Search for the cell housing the specified text and yield its [X, Y] center coordinate. 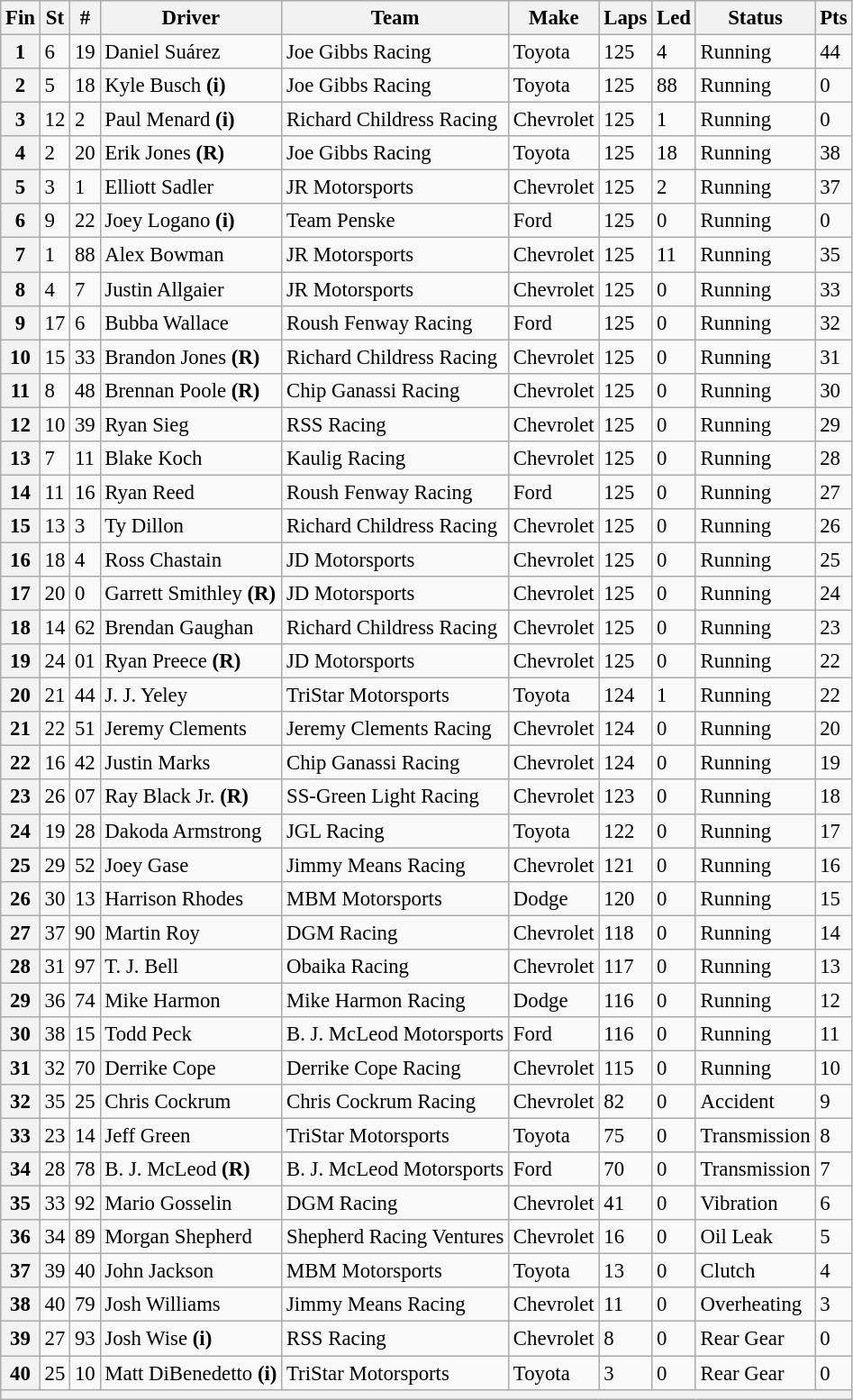
Chris Cockrum Racing [395, 1102]
122 [625, 831]
Accident [755, 1102]
Brennan Poole (R) [191, 390]
Daniel Suárez [191, 52]
Erik Jones (R) [191, 153]
Josh Williams [191, 1305]
B. J. McLeod (R) [191, 1169]
62 [85, 628]
SS-Green Light Racing [395, 797]
01 [85, 661]
Ryan Preece (R) [191, 661]
52 [85, 865]
Kyle Busch (i) [191, 86]
Paul Menard (i) [191, 120]
07 [85, 797]
Laps [625, 18]
Morgan Shepherd [191, 1237]
Elliott Sadler [191, 187]
74 [85, 1000]
Shepherd Racing Ventures [395, 1237]
Team [395, 18]
Vibration [755, 1204]
J. J. Yeley [191, 695]
Team Penske [395, 221]
120 [625, 898]
75 [625, 1136]
Todd Peck [191, 1034]
Obaika Racing [395, 967]
Jeremy Clements Racing [395, 729]
Oil Leak [755, 1237]
Jeremy Clements [191, 729]
Ryan Sieg [191, 424]
97 [85, 967]
Martin Roy [191, 932]
Status [755, 18]
92 [85, 1204]
Justin Marks [191, 763]
Brandon Jones (R) [191, 357]
Overheating [755, 1305]
121 [625, 865]
Kaulig Racing [395, 459]
82 [625, 1102]
Brendan Gaughan [191, 628]
123 [625, 797]
Justin Allgaier [191, 289]
78 [85, 1169]
Mario Gosselin [191, 1204]
48 [85, 390]
Harrison Rhodes [191, 898]
51 [85, 729]
Bubba Wallace [191, 323]
Mike Harmon [191, 1000]
Josh Wise (i) [191, 1339]
T. J. Bell [191, 967]
Garrett Smithley (R) [191, 594]
Dakoda Armstrong [191, 831]
Joey Logano (i) [191, 221]
Matt DiBenedetto (i) [191, 1373]
89 [85, 1237]
93 [85, 1339]
Ty Dillon [191, 526]
Joey Gase [191, 865]
Ross Chastain [191, 559]
41 [625, 1204]
St [54, 18]
Ray Black Jr. (R) [191, 797]
John Jackson [191, 1271]
# [85, 18]
Derrike Cope Racing [395, 1068]
Blake Koch [191, 459]
Jeff Green [191, 1136]
Clutch [755, 1271]
Fin [21, 18]
90 [85, 932]
115 [625, 1068]
117 [625, 967]
Pts [834, 18]
42 [85, 763]
Ryan Reed [191, 492]
Make [554, 18]
118 [625, 932]
JGL Racing [395, 831]
Mike Harmon Racing [395, 1000]
Derrike Cope [191, 1068]
Led [674, 18]
79 [85, 1305]
Alex Bowman [191, 255]
Driver [191, 18]
Chris Cockrum [191, 1102]
